Extract the [X, Y] coordinate from the center of the cell holding the provided text.  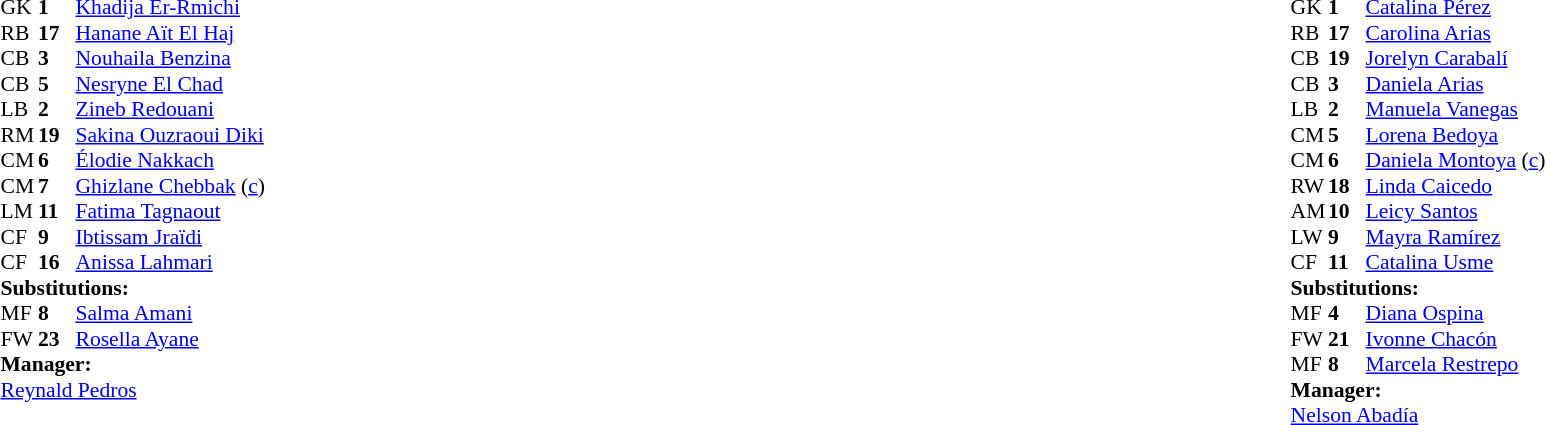
Substitutions: [132, 288]
Anissa Lahmari [170, 263]
LW [1310, 237]
16 [57, 263]
LM [19, 211]
RW [1310, 186]
Zineb Redouani [170, 109]
18 [1347, 186]
Élodie Nakkach [170, 161]
Hanane Aït El Haj [170, 33]
RM [19, 135]
21 [1347, 339]
Salma Amani [170, 313]
Sakina Ouzraoui Diki [170, 135]
Rosella Ayane [170, 339]
4 [1347, 313]
Nesryne El Chad [170, 84]
Reynald Pedros [132, 390]
23 [57, 339]
Ghizlane Chebbak (c) [170, 186]
Manager: [132, 365]
Fatima Tagnaout [170, 211]
Nouhaila Benzina [170, 59]
10 [1347, 211]
Ibtissam Jraïdi [170, 237]
7 [57, 186]
AM [1310, 211]
